Return [X, Y] of the center of cell containing provided text 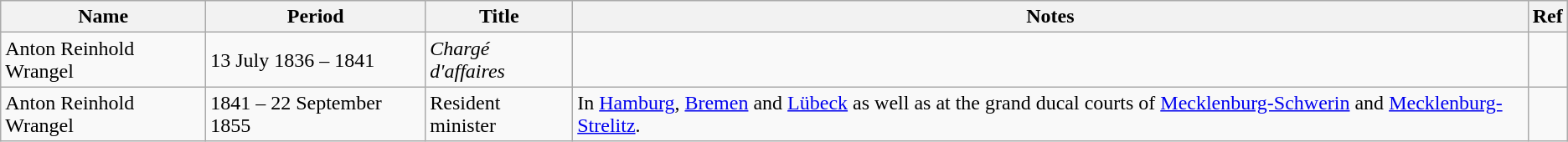
Notes [1050, 17]
Ref [1548, 17]
Name [104, 17]
Chargé d'affaires [499, 60]
Resident minister [499, 114]
13 July 1836 – 1841 [316, 60]
Title [499, 17]
Period [316, 17]
In Hamburg, Bremen and Lübeck as well as at the grand ducal courts of Mecklenburg-Schwerin and Mecklenburg-Strelitz. [1050, 114]
1841 – 22 September 1855 [316, 114]
